Locate the cell with the specified text and output its [X, Y] center coordinate. 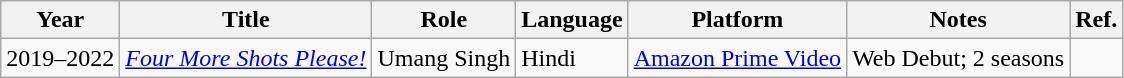
Language [572, 20]
Umang Singh [444, 58]
Role [444, 20]
Year [60, 20]
Web Debut; 2 seasons [958, 58]
2019–2022 [60, 58]
Four More Shots Please! [246, 58]
Platform [737, 20]
Notes [958, 20]
Hindi [572, 58]
Ref. [1096, 20]
Amazon Prime Video [737, 58]
Title [246, 20]
